Capture the cell that displays the provided text and extract its [x, y] central coordinate. 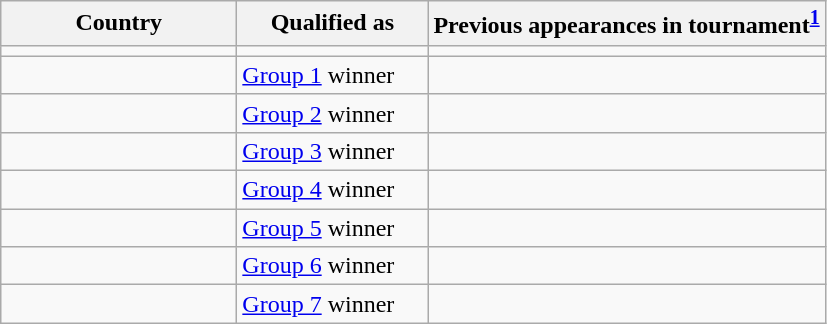
Group 6 winner [332, 266]
Previous appearances in tournament1 [626, 24]
Country [119, 24]
Group 1 winner [332, 75]
Group 3 winner [332, 151]
Qualified as [332, 24]
Group 2 winner [332, 113]
Group 4 winner [332, 190]
Group 7 winner [332, 304]
Group 5 winner [332, 228]
